Return [X, Y] of the center of cell containing provided text 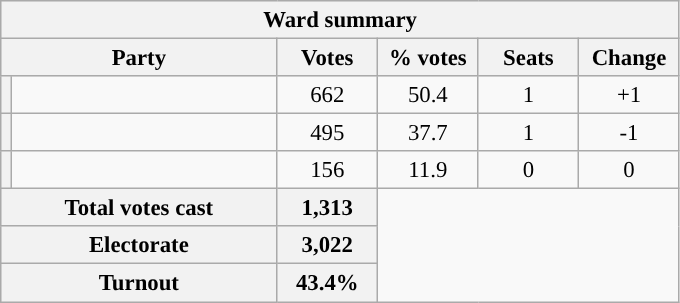
Electorate [139, 245]
495 [328, 133]
% votes [428, 58]
662 [328, 95]
1,313 [328, 208]
Seats [528, 58]
+1 [630, 95]
50.4 [428, 95]
Party [139, 58]
Votes [328, 58]
Total votes cast [139, 208]
Turnout [139, 283]
156 [328, 170]
-1 [630, 133]
11.9 [428, 170]
3,022 [328, 245]
Ward summary [340, 20]
37.7 [428, 133]
Change [630, 58]
43.4% [328, 283]
